Extract the [X, Y] coordinate from the center of the cell holding the provided text.  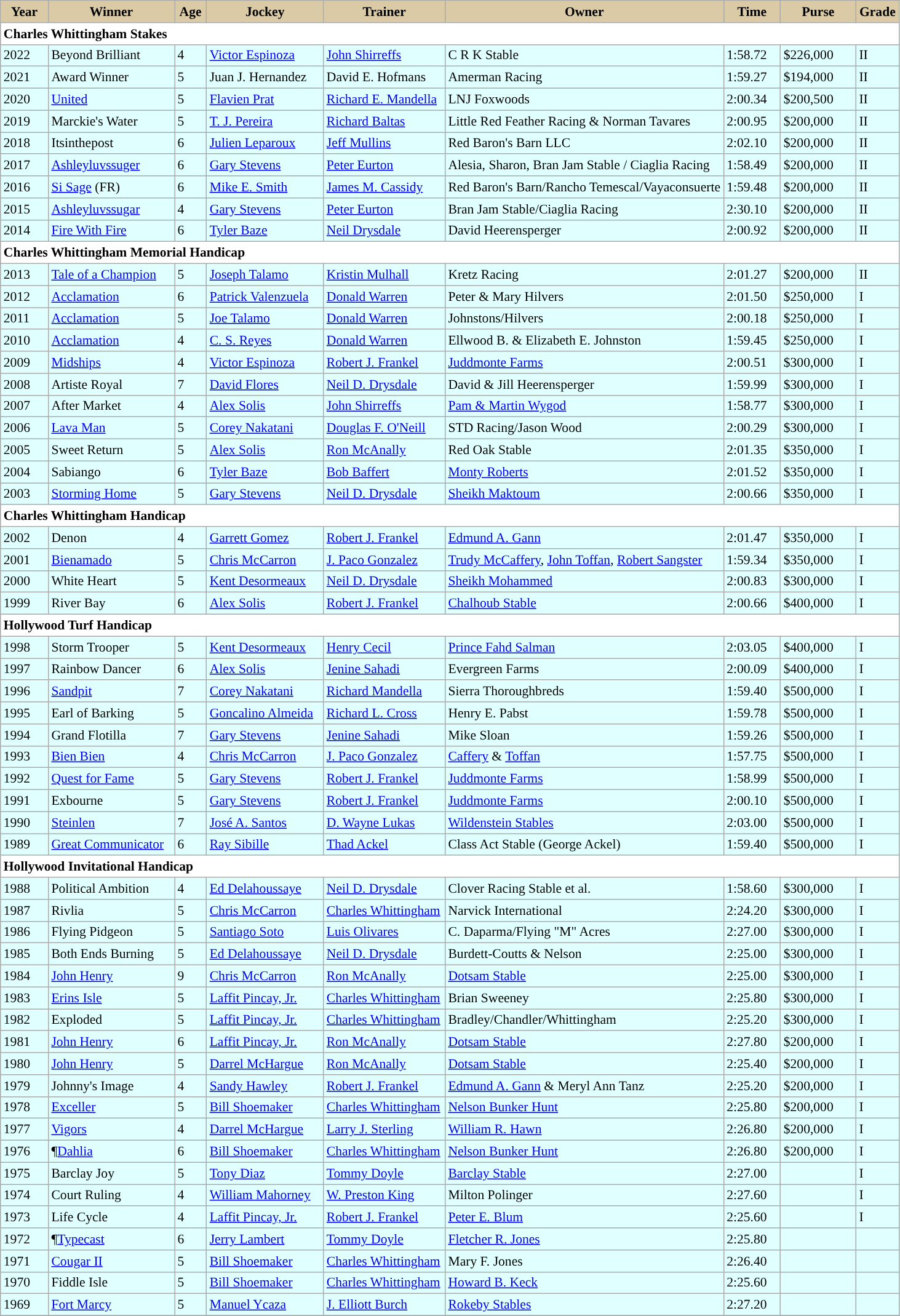
2016 [25, 187]
Charles Whittingham Stakes [450, 34]
C. Daparma/Flying "M" Acres [584, 932]
Exbourne [111, 801]
C R K Stable [584, 55]
2021 [25, 78]
1982 [25, 1020]
2:00.51 [752, 362]
Caffery & Toffan [584, 757]
1992 [25, 779]
C. S. Reyes [265, 341]
Santiago Soto [265, 932]
1994 [25, 735]
1990 [25, 823]
2006 [25, 428]
2002 [25, 538]
2010 [25, 341]
1:59.27 [752, 78]
United [111, 100]
Time [752, 12]
LNJ Foxwoods [584, 100]
Vigors [111, 1130]
Barclay Stable [584, 1173]
Kretz Racing [584, 275]
2:30.10 [752, 209]
1973 [25, 1218]
Johnstons/Hilvers [584, 319]
1984 [25, 976]
Lava Man [111, 428]
2:00.18 [752, 319]
Artiste Royal [111, 385]
2:27.20 [752, 1305]
Peter & Mary Hilvers [584, 297]
Juan J. Hernandez [265, 78]
2003 [25, 494]
Joseph Talamo [265, 275]
1983 [25, 998]
1987 [25, 911]
Midships [111, 362]
Age [191, 12]
Edmund A. Gann [584, 538]
Fire With Fire [111, 231]
Narvick International [584, 911]
1978 [25, 1107]
1975 [25, 1173]
Purse [818, 12]
Richard E. Mandella [384, 100]
1986 [25, 932]
Exceller [111, 1107]
Award Winner [111, 78]
Si Sage (FR) [111, 187]
William R. Hawn [584, 1130]
J. Elliott Burch [384, 1305]
1976 [25, 1152]
Bob Baffert [384, 472]
Sandy Hawley [265, 1086]
2:00.92 [752, 231]
1989 [25, 845]
Little Red Feather Racing & Norman Tavares [584, 121]
1999 [25, 604]
Class Act Stable (George Ackel) [584, 845]
Patrick Valenzuela [265, 297]
Rokeby Stables [584, 1305]
1:59.99 [752, 385]
Charles Whittingham Handicap [450, 516]
Red Baron's Barn/Rancho Temescal/Vayaconsuerte [584, 187]
Evergreen Farms [584, 669]
1971 [25, 1261]
1981 [25, 1042]
1:59.26 [752, 735]
2:27.60 [752, 1195]
Fort Marcy [111, 1305]
Mary F. Jones [584, 1261]
Henry E. Pabst [584, 713]
Flavien Prat [265, 100]
Sandpit [111, 692]
Manuel Ycaza [265, 1305]
Storming Home [111, 494]
David E. Hofmans [384, 78]
Garrett Gomez [265, 538]
Larry J. Sterling [384, 1130]
Trudy McCaffery, John Toffan, Robert Sangster [584, 560]
Sheikh Mohammed [584, 581]
Rivlia [111, 911]
2013 [25, 275]
Mike Sloan [584, 735]
Sierra Thoroughbreds [584, 692]
Bien Bien [111, 757]
2015 [25, 209]
1:59.45 [752, 341]
Fletcher R. Jones [584, 1239]
2004 [25, 472]
1970 [25, 1283]
9 [191, 976]
Flying Pidgeon [111, 932]
Kristin Mulhall [384, 275]
2:00.83 [752, 581]
D. Wayne Lukas [384, 823]
1:59.78 [752, 713]
1998 [25, 647]
José A. Santos [265, 823]
Sweet Return [111, 450]
Hollywood Turf Handicap [450, 626]
Ashleyluvssugar [111, 209]
Owner [584, 12]
Milton Polinger [584, 1195]
2:27.80 [752, 1042]
William Mahorney [265, 1195]
2022 [25, 55]
Peter E. Blum [584, 1218]
1988 [25, 888]
1974 [25, 1195]
2:00.95 [752, 121]
Joe Talamo [265, 319]
Erins Isle [111, 998]
Grand Flotilla [111, 735]
1977 [25, 1130]
STD Racing/Jason Wood [584, 428]
Richard Baltas [384, 121]
Alesia, Sharon, Bran Jam Stable / Ciaglia Racing [584, 165]
Beyond Brilliant [111, 55]
Jeff Mullins [384, 143]
Life Cycle [111, 1218]
1979 [25, 1086]
Edmund A. Gann & Meryl Ann Tanz [584, 1086]
2:01.50 [752, 297]
Chalhoub Stable [584, 604]
Neil Drysdale [384, 231]
2:00.29 [752, 428]
Burdett-Coutts & Nelson [584, 954]
1:58.72 [752, 55]
Both Ends Burning [111, 954]
Ray Sibille [265, 845]
David Heerensperger [584, 231]
Red Oak Stable [584, 450]
1:58.60 [752, 888]
Pam & Martin Wygod [584, 406]
2007 [25, 406]
2:01.52 [752, 472]
2017 [25, 165]
2:02.10 [752, 143]
2:26.40 [752, 1261]
2:00.34 [752, 100]
Mike E. Smith [265, 187]
Quest for Fame [111, 779]
Howard B. Keck [584, 1283]
Bradley/Chandler/Whittingham [584, 1020]
Political Ambition [111, 888]
Fiddle Isle [111, 1283]
2:01.35 [752, 450]
2001 [25, 560]
Sabiango [111, 472]
2:24.20 [752, 911]
Bienamado [111, 560]
Storm Trooper [111, 647]
Tony Diaz [265, 1173]
1993 [25, 757]
1980 [25, 1064]
Grade [877, 12]
River Bay [111, 604]
2:03.00 [752, 823]
1997 [25, 669]
2018 [25, 143]
Douglas F. O'Neill [384, 428]
Court Ruling [111, 1195]
Hollywood Invitational Handicap [450, 867]
Charles Whittingham Memorial Handicap [450, 253]
2:01.47 [752, 538]
2008 [25, 385]
Year [25, 12]
T. J. Pereira [265, 121]
Trainer [384, 12]
1969 [25, 1305]
2009 [25, 362]
Steinlen [111, 823]
2012 [25, 297]
1:58.49 [752, 165]
Wildenstein Stables [584, 823]
1:57.75 [752, 757]
Tale of a Champion [111, 275]
$226,000 [818, 55]
Cougar II [111, 1261]
Clover Racing Stable et al. [584, 888]
After Market [111, 406]
James M. Cassidy [384, 187]
Ellwood B. & Elizabeth E. Johnston [584, 341]
Goncalino Almeida [265, 713]
1:59.48 [752, 187]
W. Preston King [384, 1195]
1:58.99 [752, 779]
1:59.34 [752, 560]
1972 [25, 1239]
White Heart [111, 581]
$200,500 [818, 100]
Earl of Barking [111, 713]
Julien Leparoux [265, 143]
1995 [25, 713]
Marckie's Water [111, 121]
2:00.10 [752, 801]
1985 [25, 954]
Bran Jam Stable/Ciaglia Racing [584, 209]
1996 [25, 692]
Richard L. Cross [384, 713]
$194,000 [818, 78]
Henry Cecil [384, 647]
Prince Fahd Salman [584, 647]
Ashleyluvssuger [111, 165]
Great Communicator [111, 845]
Jockey [265, 12]
Monty Roberts [584, 472]
1:58.77 [752, 406]
Exploded [111, 1020]
Rainbow Dancer [111, 669]
Brian Sweeney [584, 998]
1991 [25, 801]
2000 [25, 581]
Winner [111, 12]
2020 [25, 100]
Barclay Joy [111, 1173]
2:25.40 [752, 1064]
2011 [25, 319]
¶Dahlia [111, 1152]
Johnny's Image [111, 1086]
Denon [111, 538]
2014 [25, 231]
2:00.09 [752, 669]
2019 [25, 121]
¶Typecast [111, 1239]
David Flores [265, 385]
Amerman Racing [584, 78]
2:01.27 [752, 275]
2005 [25, 450]
Richard Mandella [384, 692]
David & Jill Heerensperger [584, 385]
Luis Olivares [384, 932]
Jerry Lambert [265, 1239]
Itsinthepost [111, 143]
Red Baron's Barn LLC [584, 143]
Sheikh Maktoum [584, 494]
2:03.05 [752, 647]
Thad Ackel [384, 845]
